Detect which cell encompasses the target text, then output its [X, Y] center coordinate. 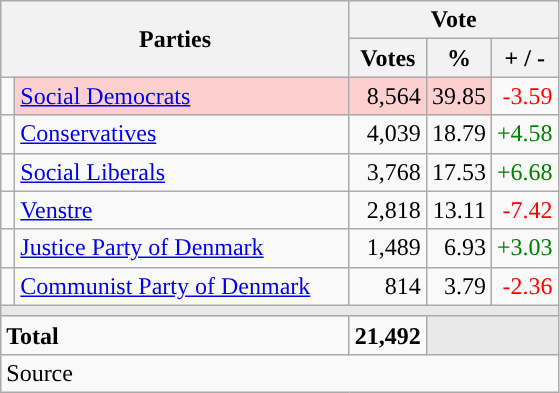
+3.03 [524, 248]
814 [388, 286]
18.79 [458, 134]
Conservatives [182, 134]
Total [176, 335]
13.11 [458, 210]
-3.59 [524, 96]
+6.68 [524, 172]
Communist Party of Denmark [182, 286]
3,768 [388, 172]
4,039 [388, 134]
+4.58 [524, 134]
Justice Party of Denmark [182, 248]
6.93 [458, 248]
3.79 [458, 286]
1,489 [388, 248]
17.53 [458, 172]
39.85 [458, 96]
-2.36 [524, 286]
Parties [176, 39]
Social Democrats [182, 96]
Social Liberals [182, 172]
Source [280, 373]
Votes [388, 58]
% [458, 58]
Vote [454, 20]
8,564 [388, 96]
21,492 [388, 335]
+ / - [524, 58]
-7.42 [524, 210]
Venstre [182, 210]
2,818 [388, 210]
